From the cell containing the given text, extract its center point as (x, y) coordinate. 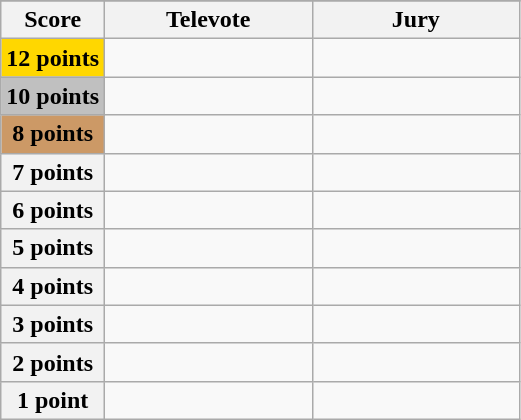
Televote (209, 20)
Score (53, 20)
12 points (53, 58)
3 points (53, 324)
Jury (416, 20)
8 points (53, 134)
6 points (53, 210)
2 points (53, 362)
10 points (53, 96)
1 point (53, 400)
5 points (53, 248)
7 points (53, 172)
4 points (53, 286)
